Provide the [X, Y] coordinate of the cell's center where the given text is located.  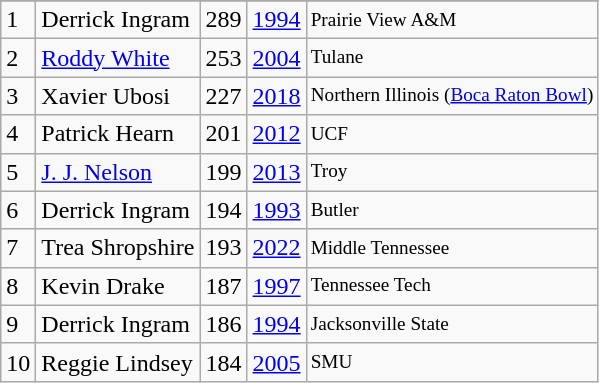
Prairie View A&M [452, 20]
227 [224, 96]
187 [224, 286]
2022 [276, 248]
Tennessee Tech [452, 286]
Kevin Drake [118, 286]
2005 [276, 362]
3 [18, 96]
Troy [452, 172]
10 [18, 362]
194 [224, 210]
1997 [276, 286]
Butler [452, 210]
2013 [276, 172]
1993 [276, 210]
1 [18, 20]
184 [224, 362]
4 [18, 134]
SMU [452, 362]
7 [18, 248]
289 [224, 20]
2012 [276, 134]
2 [18, 58]
Northern Illinois (Boca Raton Bowl) [452, 96]
UCF [452, 134]
Xavier Ubosi [118, 96]
Reggie Lindsey [118, 362]
Roddy White [118, 58]
J. J. Nelson [118, 172]
193 [224, 248]
2004 [276, 58]
Tulane [452, 58]
5 [18, 172]
253 [224, 58]
9 [18, 324]
186 [224, 324]
Jacksonville State [452, 324]
Middle Tennessee [452, 248]
6 [18, 210]
Trea Shropshire [118, 248]
2018 [276, 96]
201 [224, 134]
199 [224, 172]
8 [18, 286]
Patrick Hearn [118, 134]
